Locate the cell with the specified text and output its [x, y] center coordinate. 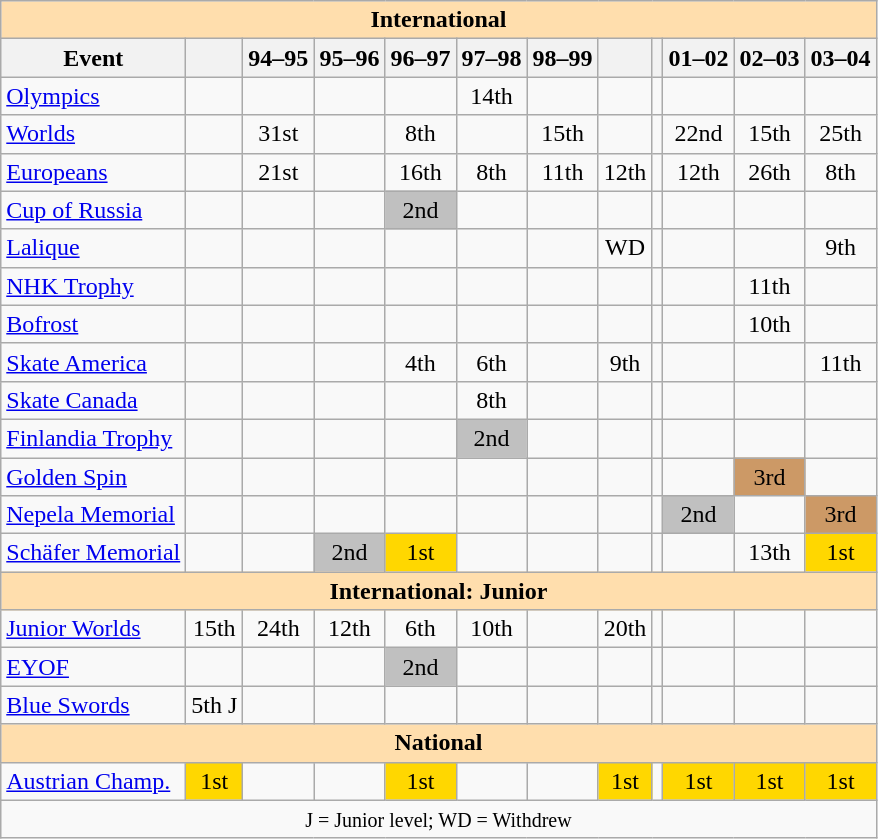
Finlandia Trophy [94, 438]
13th [770, 553]
02–03 [770, 58]
National [438, 743]
4th [420, 362]
96–97 [420, 58]
NHK Trophy [94, 286]
5th J [214, 705]
24th [278, 629]
01–02 [698, 58]
Cup of Russia [94, 210]
Nepela Memorial [94, 515]
Worlds [94, 134]
Blue Swords [94, 705]
20th [625, 629]
Event [94, 58]
Europeans [94, 172]
WD [625, 248]
Skate Canada [94, 400]
98–99 [562, 58]
Skate America [94, 362]
95–96 [350, 58]
25th [840, 134]
31st [278, 134]
Bofrost [94, 324]
97–98 [492, 58]
J = Junior level; WD = Withdrew [438, 819]
International: Junior [438, 591]
Schäfer Memorial [94, 553]
03–04 [840, 58]
EYOF [94, 667]
Austrian Champ. [94, 781]
16th [420, 172]
International [438, 20]
Junior Worlds [94, 629]
Lalique [94, 248]
26th [770, 172]
22nd [698, 134]
Olympics [94, 96]
14th [492, 96]
94–95 [278, 58]
21st [278, 172]
Golden Spin [94, 477]
